Output the (X, Y) coordinate of the center of the cell containing the given text.  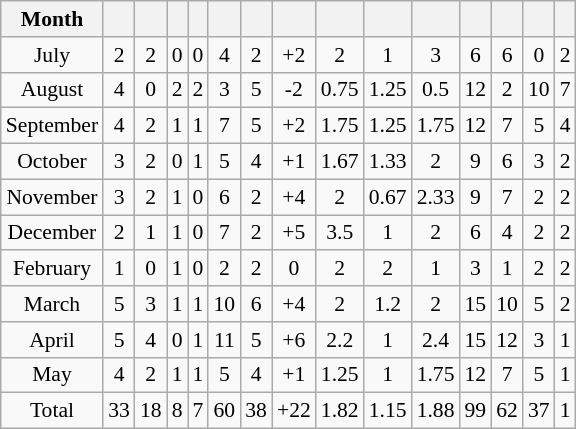
September (52, 126)
Total (52, 411)
+6 (294, 340)
3.5 (340, 233)
33 (119, 411)
1.33 (388, 162)
1.88 (436, 411)
+22 (294, 411)
60 (224, 411)
2.2 (340, 340)
-2 (294, 90)
99 (476, 411)
December (52, 233)
1.82 (340, 411)
+5 (294, 233)
May (52, 375)
October (52, 162)
2.4 (436, 340)
1.15 (388, 411)
April (52, 340)
2.33 (436, 197)
1.67 (340, 162)
March (52, 304)
18 (151, 411)
Month (52, 19)
62 (507, 411)
0.67 (388, 197)
July (52, 55)
0.75 (340, 90)
8 (178, 411)
August (52, 90)
1.2 (388, 304)
November (52, 197)
0.5 (436, 90)
11 (224, 340)
38 (256, 411)
37 (539, 411)
February (52, 269)
